Extract the [x, y] coordinate from the center of the cell holding the provided text.  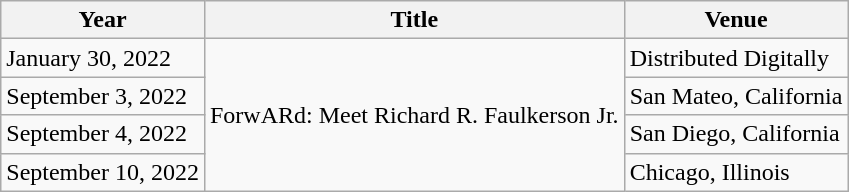
Venue [736, 20]
Year [103, 20]
September 10, 2022 [103, 172]
Title [414, 20]
San Mateo, California [736, 96]
San Diego, California [736, 134]
January 30, 2022 [103, 58]
ForwARd: Meet Richard R. Faulkerson Jr. [414, 115]
Distributed Digitally [736, 58]
September 4, 2022 [103, 134]
Chicago, Illinois [736, 172]
September 3, 2022 [103, 96]
